Return [X, Y] of the center of cell containing provided text 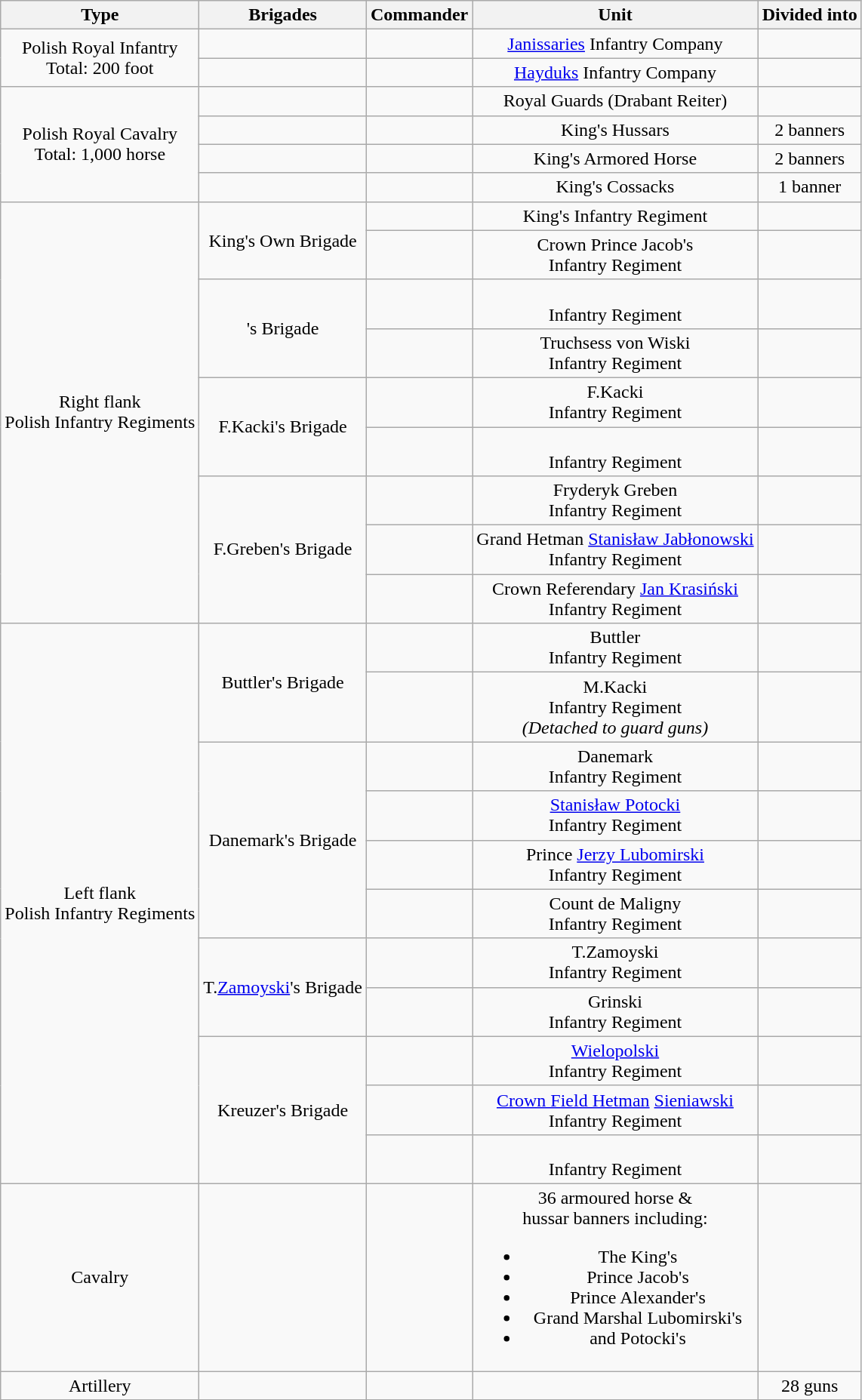
Royal Guards (Drabant Reiter) [615, 101]
Right flankPolish Infantry Regiments [100, 412]
Polish Royal InfantryTotal: 200 foot [100, 58]
Left flankPolish Infantry Regiments [100, 904]
Divided into [809, 15]
Unit [615, 15]
ButtlerInfantry Regiment [615, 648]
F.Greben's Brigade [283, 549]
GrinskiInfantry Regiment [615, 1011]
Crown Prince Jacob'sInfantry Regiment [615, 255]
Commander [419, 15]
Prince Jerzy LubomirskiInfantry Regiment [615, 865]
M.KackiInfantry Regiment(Detached to guard guns) [615, 707]
36 armoured horse &hussar banners including:The King'sPrince Jacob'sPrince Alexander'sGrand Marshal Lubomirski'sand Potocki's [615, 1277]
Fryderyk GrebenInfantry Regiment [615, 501]
's Brigade [283, 328]
Janissaries Infantry Company [615, 44]
Danemark's Brigade [283, 840]
Truchsess von WiskiInfantry Regiment [615, 353]
Stanisław PotockiInfantry Regiment [615, 815]
Count de MalignyInfantry Regiment [615, 913]
WielopolskiInfantry Regiment [615, 1061]
Artillery [100, 1385]
Type [100, 15]
Polish Royal CavalryTotal: 1,000 horse [100, 144]
Brigades [283, 15]
Kreuzer's Brigade [283, 1109]
Crown Referendary Jan KrasińskiInfantry Regiment [615, 599]
F.KackiInfantry Regiment [615, 402]
Buttler's Brigade [283, 682]
T.Zamoyski's Brigade [283, 987]
King's Cossacks [615, 187]
Grand Hetman Stanisław JabłonowskiInfantry Regiment [615, 549]
1 banner [809, 187]
King's Hussars [615, 130]
King's Armored Horse [615, 158]
Hayduks Infantry Company [615, 72]
F.Kacki's Brigade [283, 426]
Crown Field Hetman SieniawskiInfantry Regiment [615, 1109]
28 guns [809, 1385]
Cavalry [100, 1277]
King's Own Brigade [283, 240]
DanemarkInfantry Regiment [615, 767]
King's Infantry Regiment [615, 216]
T.ZamoyskiInfantry Regiment [615, 963]
